Return [X, Y] of the center of cell containing provided text 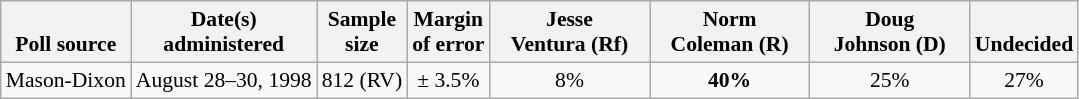
NormColeman (R) [730, 32]
Undecided [1024, 32]
± 3.5% [448, 80]
8% [569, 80]
25% [890, 80]
Date(s)administered [224, 32]
812 (RV) [362, 80]
Mason-Dixon [66, 80]
August 28–30, 1998 [224, 80]
JesseVentura (Rf) [569, 32]
Poll source [66, 32]
Marginof error [448, 32]
DougJohnson (D) [890, 32]
Samplesize [362, 32]
40% [730, 80]
27% [1024, 80]
